Pinpoint the cell where the given text exists, returning its [X, Y] midpoint coordinate. 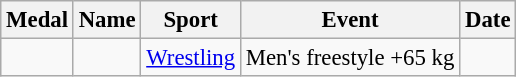
Sport [191, 20]
Event [350, 20]
Wrestling [191, 58]
Men's freestyle +65 kg [350, 58]
Date [488, 20]
Medal [38, 20]
Name [107, 20]
